For the text-containing cell, return its midpoint in [x, y] coordinate format. 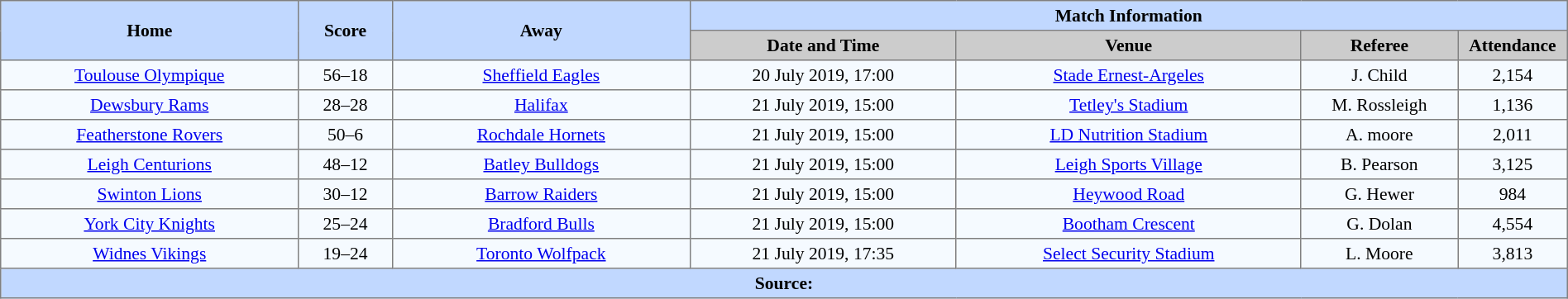
Date and Time [823, 45]
Dewsbury Rams [150, 105]
L. Moore [1379, 254]
4,554 [1513, 224]
Swinton Lions [150, 194]
Select Security Stadium [1128, 254]
20 July 2019, 17:00 [823, 75]
Stade Ernest-Argeles [1128, 75]
48–12 [346, 164]
LD Nutrition Stadium [1128, 135]
Score [346, 31]
M. Rossleigh [1379, 105]
19–24 [346, 254]
Sheffield Eagles [541, 75]
Widnes Vikings [150, 254]
2,011 [1513, 135]
Toulouse Olympique [150, 75]
Heywood Road [1128, 194]
Barrow Raiders [541, 194]
50–6 [346, 135]
28–28 [346, 105]
Away [541, 31]
Home [150, 31]
York City Knights [150, 224]
Bradford Bulls [541, 224]
J. Child [1379, 75]
Referee [1379, 45]
Leigh Centurions [150, 164]
Bootham Crescent [1128, 224]
B. Pearson [1379, 164]
21 July 2019, 17:35 [823, 254]
Match Information [1128, 16]
30–12 [346, 194]
Batley Bulldogs [541, 164]
Toronto Wolfpack [541, 254]
3,125 [1513, 164]
984 [1513, 194]
G. Hewer [1379, 194]
2,154 [1513, 75]
Venue [1128, 45]
Tetley's Stadium [1128, 105]
Source: [784, 283]
Halifax [541, 105]
Featherstone Rovers [150, 135]
G. Dolan [1379, 224]
Leigh Sports Village [1128, 164]
56–18 [346, 75]
A. moore [1379, 135]
25–24 [346, 224]
3,813 [1513, 254]
Rochdale Hornets [541, 135]
Attendance [1513, 45]
1,136 [1513, 105]
